Output the (X, Y) coordinate of the center of the cell containing the given text.  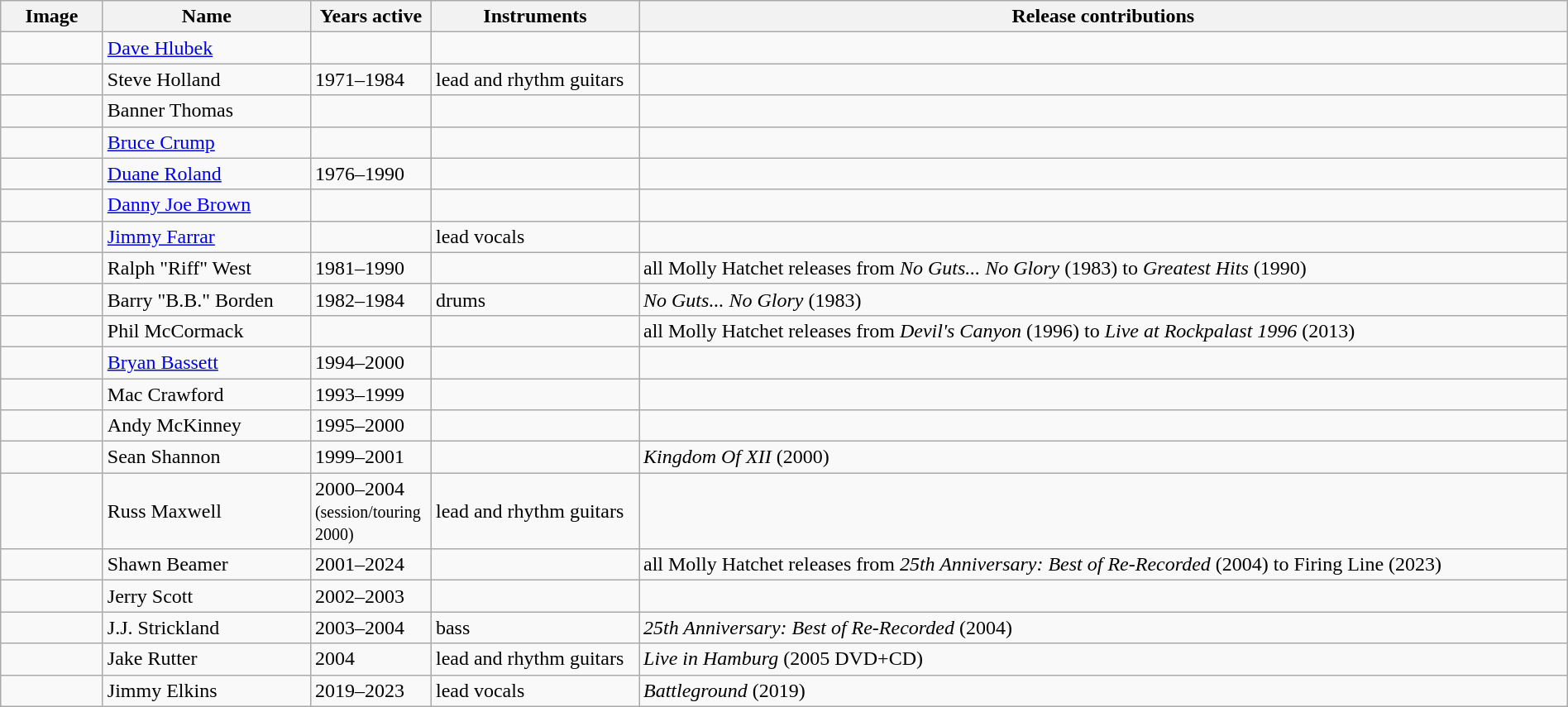
J.J. Strickland (207, 628)
Ralph "Riff" West (207, 268)
Barry "B.B." Borden (207, 299)
all Molly Hatchet releases from No Guts... No Glory (1983) to Greatest Hits (1990) (1103, 268)
1976–1990 (370, 174)
Dave Hlubek (207, 48)
Years active (370, 17)
Russ Maxwell (207, 511)
1993–1999 (370, 394)
1971–1984 (370, 79)
Instruments (534, 17)
Image (52, 17)
2002–2003 (370, 596)
2001–2024 (370, 565)
Jerry Scott (207, 596)
1995–2000 (370, 426)
Jimmy Farrar (207, 236)
all Molly Hatchet releases from 25th Anniversary: Best of Re-Recorded (2004) to Firing Line (2023) (1103, 565)
Jimmy Elkins (207, 690)
Bryan Bassett (207, 362)
all Molly Hatchet releases from Devil's Canyon (1996) to Live at Rockpalast 1996 (2013) (1103, 331)
Release contributions (1103, 17)
Jake Rutter (207, 659)
Name (207, 17)
2000–2004 (session/touring 2000) (370, 511)
1981–1990 (370, 268)
Phil McCormack (207, 331)
1994–2000 (370, 362)
drums (534, 299)
1999–2001 (370, 457)
2003–2004 (370, 628)
Bruce Crump (207, 142)
Steve Holland (207, 79)
Danny Joe Brown (207, 205)
2004 (370, 659)
Mac Crawford (207, 394)
Live in Hamburg (2005 DVD+CD) (1103, 659)
2019–2023 (370, 690)
Kingdom Of XII (2000) (1103, 457)
Shawn Beamer (207, 565)
No Guts... No Glory (1983) (1103, 299)
Andy McKinney (207, 426)
25th Anniversary: Best of Re-Recorded (2004) (1103, 628)
1982–1984 (370, 299)
bass (534, 628)
Duane Roland (207, 174)
Battleground (2019) (1103, 690)
Sean Shannon (207, 457)
Banner Thomas (207, 111)
